Extract the [x, y] coordinate from the center of the cell holding the provided text.  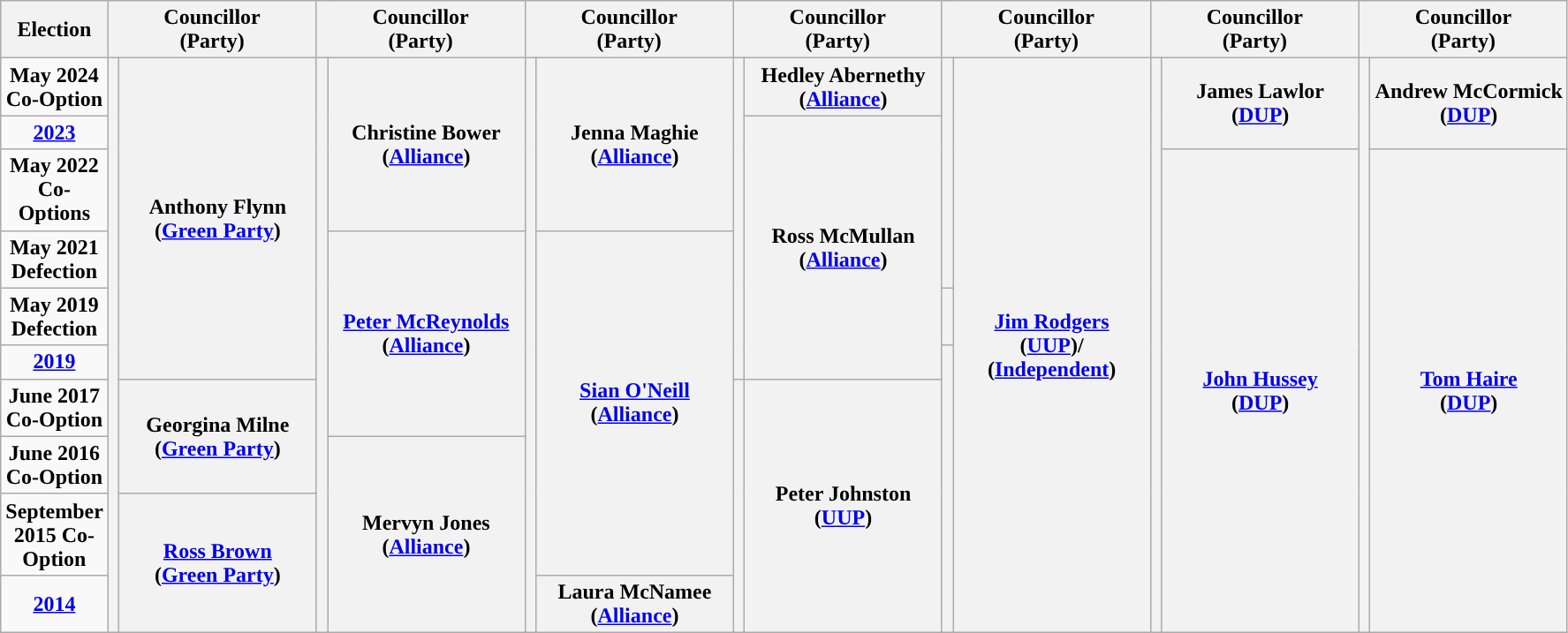
Jim Rodgers (UUP)/ (Independent) [1052, 346]
Election [55, 30]
2023 [55, 132]
James Lawlor (DUP) [1261, 104]
Ross Brown (Green Party) [218, 563]
Jenna Maghie (Alliance) [635, 145]
May 2022 Co-Options [55, 190]
May 2024 Co-Option [55, 87]
June 2017 Co-Option [55, 408]
Andrew McCormick (DUP) [1469, 104]
John Hussey (DUP) [1261, 391]
Tom Haire (DUP) [1469, 391]
Christine Bower (Alliance) [427, 145]
May 2021 Defection [55, 260]
Anthony Flynn (Green Party) [218, 219]
September 2015 Co-Option [55, 534]
May 2019 Defection [55, 316]
Laura McNamee (Alliance) [635, 604]
2014 [55, 604]
Mervyn Jones (Alliance) [427, 534]
Georgina Milne (Green Party) [218, 436]
Peter McReynolds (Alliance) [427, 334]
Hedley Abernethy (Alliance) [844, 87]
Ross McMullan (Alliance) [844, 247]
June 2016 Co-Option [55, 464]
2019 [55, 362]
Peter Johnston (UUP) [844, 505]
Sian O'Neill (Alliance) [635, 403]
